Scan for the cell matching the given text and deliver its (X, Y) coordinate at center. 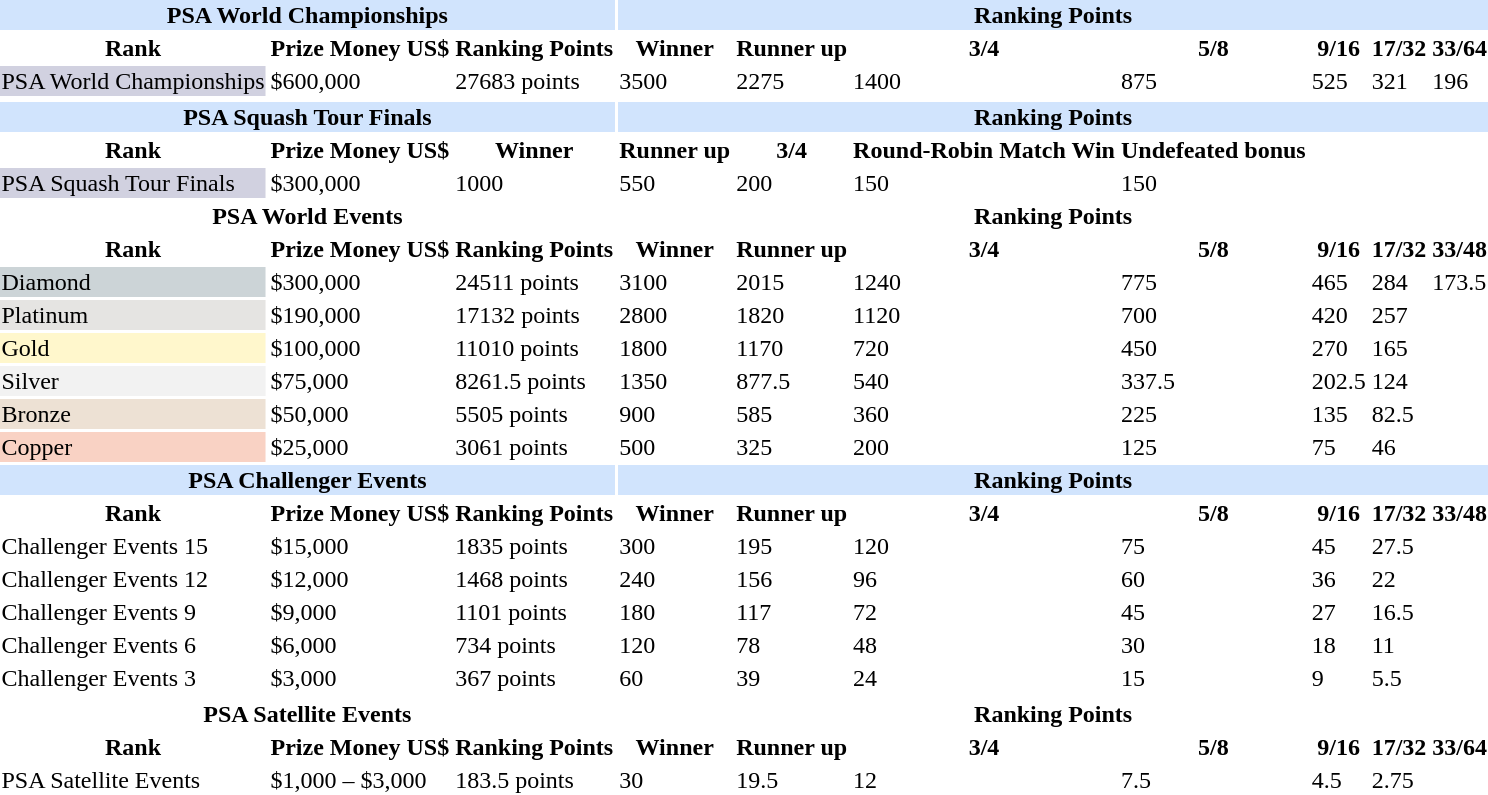
Challenger Events 6 (133, 645)
1468 points (534, 579)
1350 (675, 381)
367 points (534, 678)
7.5 (1213, 780)
420 (1338, 315)
$1,000 – $3,000 (360, 780)
1000 (534, 183)
1240 (984, 282)
5.5 (1399, 678)
183.5 points (534, 780)
17132 points (534, 315)
337.5 (1213, 381)
Challenger Events 9 (133, 612)
27683 points (534, 81)
Challenger Events 15 (133, 546)
900 (675, 414)
500 (675, 447)
48 (984, 645)
11010 points (534, 348)
Undefeated bonus (1213, 150)
775 (1213, 282)
$50,000 (360, 414)
124 (1399, 381)
1170 (792, 348)
165 (1399, 348)
465 (1338, 282)
1101 points (534, 612)
Copper (133, 447)
19.5 (792, 780)
24 (984, 678)
180 (675, 612)
9 (1338, 678)
$190,000 (360, 315)
284 (1399, 282)
540 (984, 381)
2275 (792, 81)
156 (792, 579)
Gold (133, 348)
$600,000 (360, 81)
450 (1213, 348)
720 (984, 348)
24511 points (534, 282)
195 (792, 546)
39 (792, 678)
321 (1399, 81)
5505 points (534, 414)
15 (1213, 678)
Challenger Events 3 (133, 678)
$9,000 (360, 612)
Round-Robin Match Win (984, 150)
$75,000 (360, 381)
550 (675, 183)
2.75 (1399, 780)
16.5 (1399, 612)
12 (984, 780)
734 points (534, 645)
$15,000 (360, 546)
1820 (792, 315)
225 (1213, 414)
$100,000 (360, 348)
1400 (984, 81)
135 (1338, 414)
96 (984, 579)
4.5 (1338, 780)
700 (1213, 315)
$12,000 (360, 579)
2800 (675, 315)
82.5 (1399, 414)
$25,000 (360, 447)
18 (1338, 645)
875 (1213, 81)
Platinum (133, 315)
202.5 (1338, 381)
125 (1213, 447)
240 (675, 579)
27.5 (1399, 546)
46 (1399, 447)
1120 (984, 315)
3100 (675, 282)
257 (1399, 315)
$3,000 (360, 678)
22 (1399, 579)
3061 points (534, 447)
877.5 (792, 381)
$6,000 (360, 645)
Diamond (133, 282)
585 (792, 414)
360 (984, 414)
PSA World Events (308, 216)
117 (792, 612)
PSA Challenger Events (308, 480)
300 (675, 546)
8261.5 points (534, 381)
36 (1338, 579)
Challenger Events 12 (133, 579)
Bronze (133, 414)
1835 points (534, 546)
325 (792, 447)
27 (1338, 612)
72 (984, 612)
3500 (675, 81)
2015 (792, 282)
11 (1399, 645)
78 (792, 645)
1800 (675, 348)
270 (1338, 348)
Silver (133, 381)
525 (1338, 81)
